Capture the cell that displays the provided text and extract its (X, Y) central coordinate. 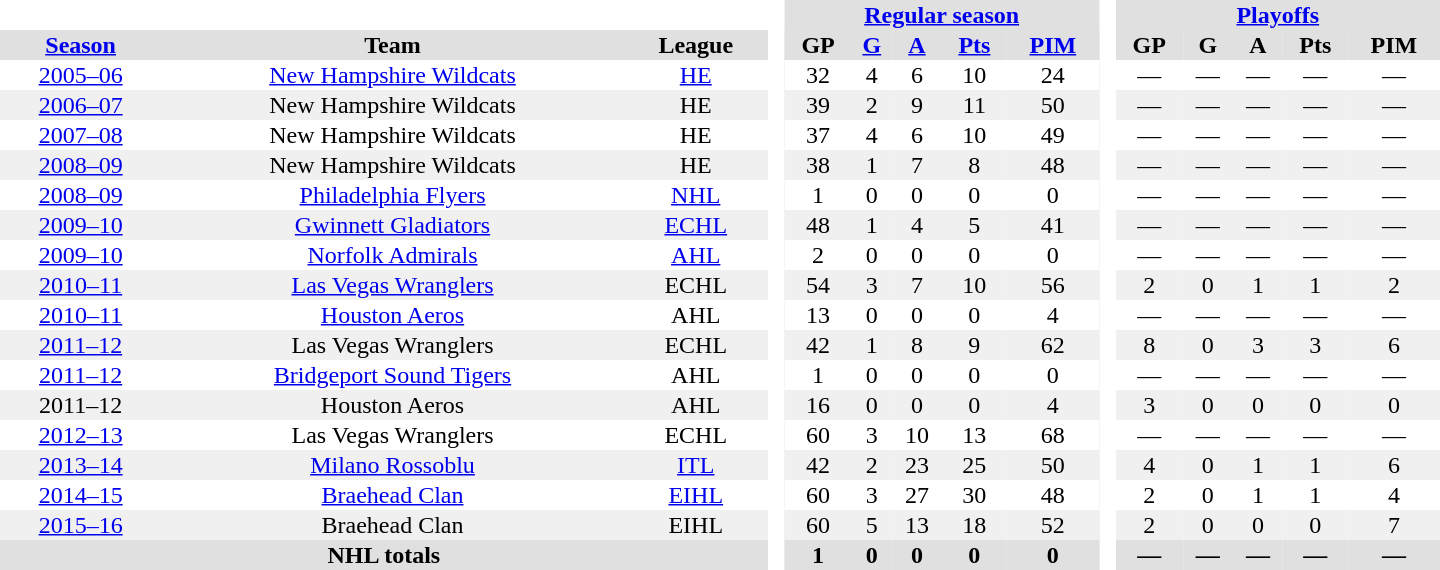
39 (818, 105)
Regular season (941, 15)
23 (917, 465)
68 (1053, 435)
2006–07 (80, 105)
18 (974, 525)
Gwinnett Gladiators (392, 225)
Milano Rossoblu (392, 465)
Philadelphia Flyers (392, 195)
37 (818, 135)
NHL (696, 195)
Norfolk Admirals (392, 255)
Bridgeport Sound Tigers (392, 375)
38 (818, 165)
Playoffs (1278, 15)
2005–06 (80, 75)
49 (1053, 135)
25 (974, 465)
27 (917, 495)
2013–14 (80, 465)
NHL totals (384, 555)
2012–13 (80, 435)
Team (392, 45)
11 (974, 105)
30 (974, 495)
2014–15 (80, 495)
2015–16 (80, 525)
2007–08 (80, 135)
Season (80, 45)
52 (1053, 525)
16 (818, 405)
24 (1053, 75)
32 (818, 75)
62 (1053, 345)
League (696, 45)
41 (1053, 225)
ITL (696, 465)
56 (1053, 285)
54 (818, 285)
